Output the [X, Y] coordinate of the center of the cell containing the given text.  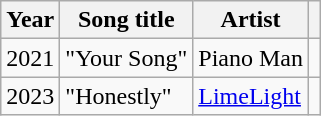
"Your Song" [126, 58]
LimeLight [251, 96]
Song title [126, 20]
"Honestly" [126, 96]
Piano Man [251, 58]
2021 [30, 58]
Artist [251, 20]
2023 [30, 96]
Year [30, 20]
